Return (x, y) of the center of cell containing provided text 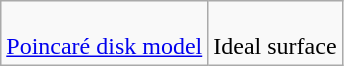
Poincaré disk model (104, 34)
Ideal surface (275, 34)
